Locate the cell with the specified text and output its (X, Y) center coordinate. 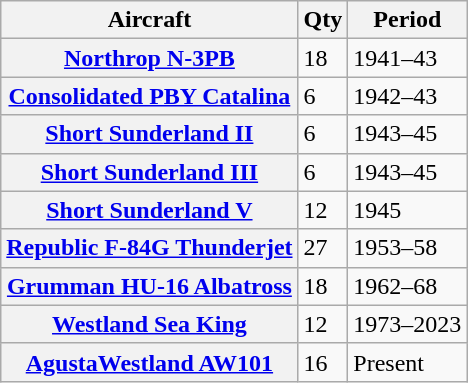
Present (408, 362)
Aircraft (150, 20)
Period (408, 20)
AgustaWestland AW101 (150, 362)
1941–43 (408, 58)
27 (323, 248)
16 (323, 362)
Northrop N-3PB (150, 58)
Republic F-84G Thunderjet (150, 248)
Consolidated PBY Catalina (150, 96)
Short Sunderland III (150, 172)
1973–2023 (408, 324)
1962–68 (408, 286)
1945 (408, 210)
1953–58 (408, 248)
Short Sunderland II (150, 134)
1942–43 (408, 96)
Westland Sea King (150, 324)
Short Sunderland V (150, 210)
Grumman HU-16 Albatross (150, 286)
Qty (323, 20)
